Determine the (X, Y) coordinate at the center of the cell enclosing the given text.  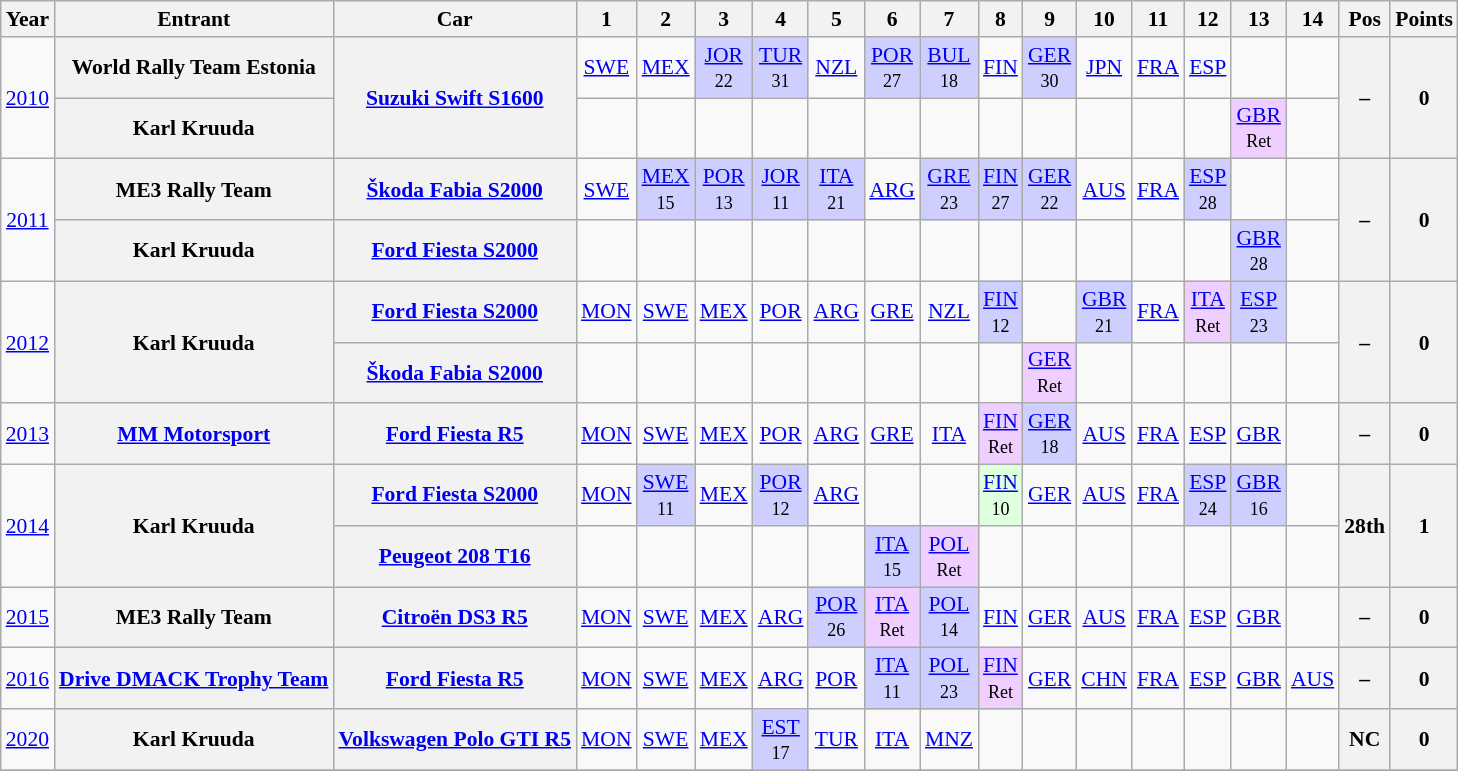
2011 (28, 220)
GER30 (1050, 68)
Car (454, 19)
SWE11 (666, 496)
2016 (28, 678)
EST17 (781, 740)
TUR31 (781, 68)
Volkswagen Polo GTI R5 (454, 740)
10 (1104, 19)
POL14 (949, 618)
POR26 (836, 618)
POR13 (724, 190)
ESP24 (1208, 496)
POL23 (949, 678)
Entrant (194, 19)
Peugeot 208 T16 (454, 556)
POR27 (892, 68)
FIN27 (1000, 190)
BUL18 (949, 68)
MM Motorsport (194, 434)
JOR11 (781, 190)
GER18 (1050, 434)
6 (892, 19)
Pos (1364, 19)
14 (1312, 19)
13 (1258, 19)
MNZ (949, 740)
11 (1158, 19)
Year (28, 19)
ITA15 (892, 556)
MEX15 (666, 190)
GBRRet (1258, 128)
Suzuki Swift S1600 (454, 98)
Points (1424, 19)
CHN (1104, 678)
2 (666, 19)
POR12 (781, 496)
POLRet (949, 556)
ITA11 (892, 678)
FIN10 (1000, 496)
ESP23 (1258, 312)
ESP28 (1208, 190)
2020 (28, 740)
7 (949, 19)
2010 (28, 98)
2015 (28, 618)
JPN (1104, 68)
TUR (836, 740)
ITA21 (836, 190)
World Rally Team Estonia (194, 68)
2014 (28, 526)
GBR16 (1258, 496)
9 (1050, 19)
FIN12 (1000, 312)
2013 (28, 434)
Drive DMACK Trophy Team (194, 678)
5 (836, 19)
GBR28 (1258, 250)
12 (1208, 19)
2012 (28, 342)
28th (1364, 526)
4 (781, 19)
8 (1000, 19)
GER22 (1050, 190)
Citroën DS3 R5 (454, 618)
GERRet (1050, 372)
NC (1364, 740)
GBR21 (1104, 312)
GRE23 (949, 190)
JOR22 (724, 68)
3 (724, 19)
